From the cell containing the given text, extract its center point as (X, Y) coordinate. 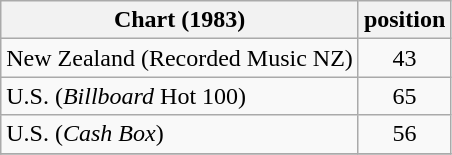
position (404, 20)
U.S. (Billboard Hot 100) (180, 96)
56 (404, 134)
Chart (1983) (180, 20)
New Zealand (Recorded Music NZ) (180, 58)
U.S. (Cash Box) (180, 134)
65 (404, 96)
43 (404, 58)
